Find where the given text appears and provide that cell's center as (X, Y) coordinate. 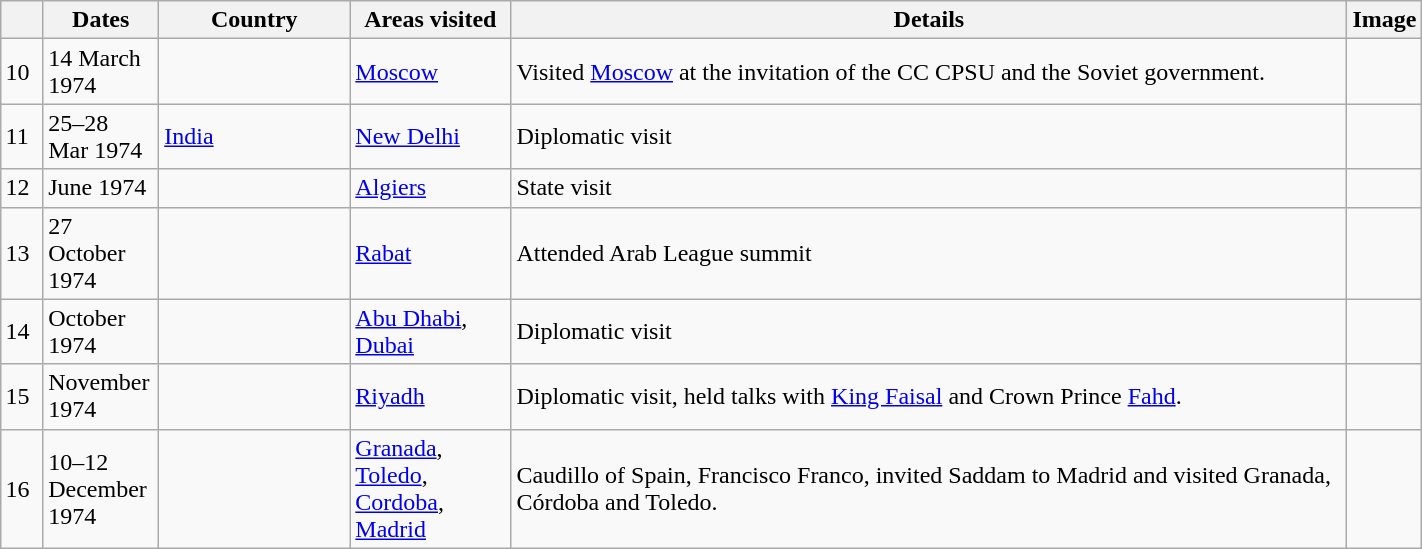
State visit (929, 188)
12 (22, 188)
Abu Dhabi, Dubai (430, 332)
Caudillo of Spain, Francisco Franco, invited Saddam to Madrid and visited Granada, Córdoba and Toledo. (929, 488)
Country (254, 20)
25–28 Mar 1974 (101, 136)
14 March 1974 (101, 72)
13 (22, 253)
Visited Moscow at the invitation of the CC CPSU and the Soviet government. (929, 72)
Details (929, 20)
Moscow (430, 72)
October 1974 (101, 332)
Diplomatic visit, held talks with King Faisal and Crown Prince Fahd. (929, 396)
Dates (101, 20)
27 October 1974 (101, 253)
11 (22, 136)
India (254, 136)
Granada, Toledo, Cordoba, Madrid (430, 488)
15 (22, 396)
10–12 December 1974 (101, 488)
Attended Arab League summit (929, 253)
November 1974 (101, 396)
New Delhi (430, 136)
16 (22, 488)
14 (22, 332)
10 (22, 72)
Areas visited (430, 20)
Algiers (430, 188)
June 1974 (101, 188)
Rabat (430, 253)
Riyadh (430, 396)
Image (1384, 20)
